Scan for the cell matching the given text and deliver its (x, y) coordinate at center. 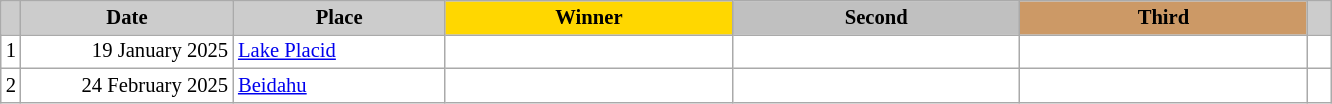
24 February 2025 (127, 85)
2 (11, 85)
Third (1164, 17)
Lake Placid (339, 51)
19 January 2025 (127, 51)
Winner (588, 17)
Beidahu (339, 85)
Second (876, 17)
Date (127, 17)
Place (339, 17)
1 (11, 51)
